Capture the cell that displays the provided text and extract its (X, Y) central coordinate. 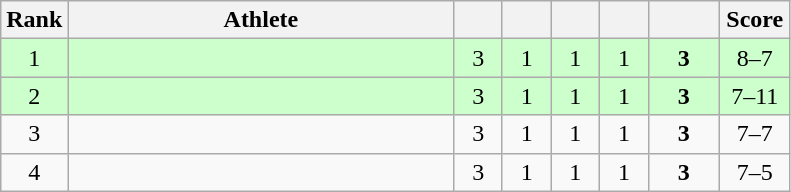
7–11 (754, 96)
Score (754, 20)
2 (34, 96)
7–7 (754, 134)
7–5 (754, 172)
4 (34, 172)
Rank (34, 20)
Athlete (261, 20)
8–7 (754, 58)
